Extract the [x, y] coordinate from the center of the cell holding the provided text.  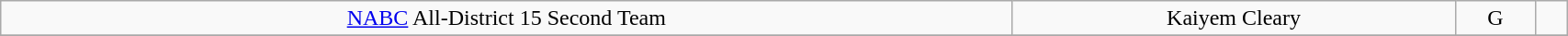
NABC All-District 15 Second Team [507, 18]
Kaiyem Cleary [1235, 18]
G [1495, 18]
